Output the [x, y] coordinate of the center of the cell containing the given text.  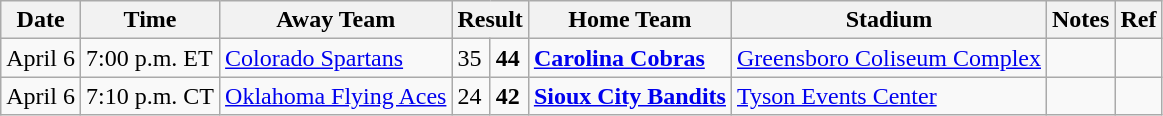
Result [490, 20]
Notes [1081, 20]
35 [471, 58]
Oklahoma Flying Aces [336, 96]
7:10 p.m. CT [150, 96]
Carolina Cobras [630, 58]
42 [509, 96]
Ref [1138, 20]
Time [150, 20]
Away Team [336, 20]
Colorado Spartans [336, 58]
Sioux City Bandits [630, 96]
Stadium [888, 20]
Home Team [630, 20]
44 [509, 58]
24 [471, 96]
7:00 p.m. ET [150, 58]
Tyson Events Center [888, 96]
Date [41, 20]
Greensboro Coliseum Complex [888, 58]
